Capture the cell that displays the provided text and extract its (X, Y) central coordinate. 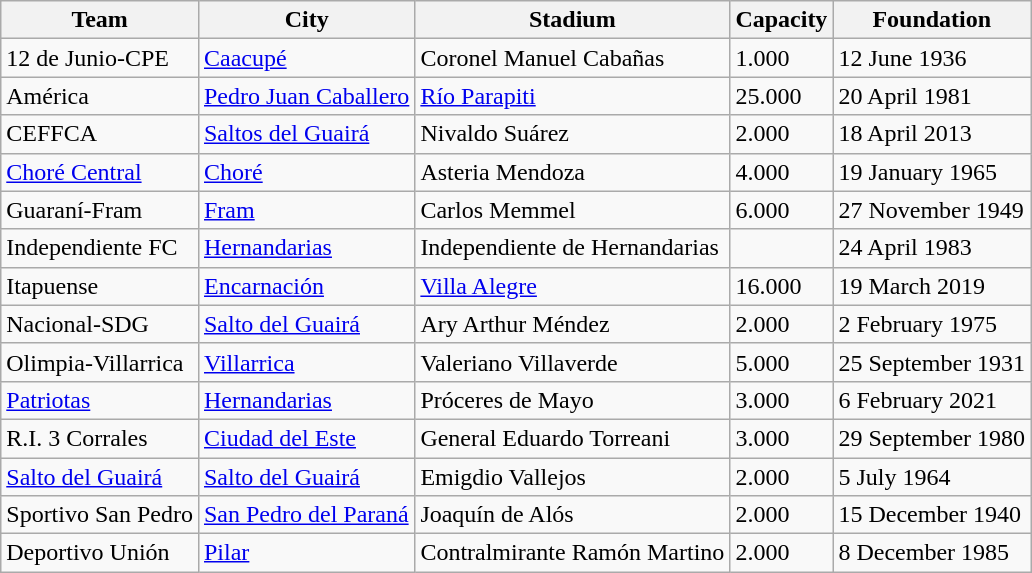
Joaquín de Alós (572, 515)
Ciudad del Este (306, 438)
Emigdio Vallejos (572, 477)
25.000 (782, 96)
Foundation (932, 20)
19 March 2019 (932, 286)
27 November 1949 (932, 210)
25 September 1931 (932, 362)
Nivaldo Suárez (572, 134)
16.000 (782, 286)
Capacity (782, 20)
Villarrica (306, 362)
City (306, 20)
R.I. 3 Corrales (100, 438)
Olimpia-Villarrica (100, 362)
29 September 1980 (932, 438)
12 de Junio-CPE (100, 58)
1.000 (782, 58)
Pedro Juan Caballero (306, 96)
Choré Central (100, 172)
5 July 1964 (932, 477)
Patriotas (100, 400)
Villa Alegre (572, 286)
Saltos del Guairá (306, 134)
20 April 1981 (932, 96)
Carlos Memmel (572, 210)
Ary Arthur Méndez (572, 324)
Guaraní-Fram (100, 210)
Coronel Manuel Cabañas (572, 58)
19 January 1965 (932, 172)
Sportivo San Pedro (100, 515)
2 February 1975 (932, 324)
4.000 (782, 172)
12 June 1936 (932, 58)
Encarnación (306, 286)
6.000 (782, 210)
Río Parapiti (572, 96)
Deportivo Unión (100, 553)
15 December 1940 (932, 515)
Caacupé (306, 58)
Fram (306, 210)
Asteria Mendoza (572, 172)
Choré (306, 172)
Independiente de Hernandarias (572, 248)
24 April 1983 (932, 248)
General Eduardo Torreani (572, 438)
Próceres de Mayo (572, 400)
6 February 2021 (932, 400)
Nacional-SDG (100, 324)
Pilar (306, 553)
5.000 (782, 362)
Independiente FC (100, 248)
América (100, 96)
San Pedro del Paraná (306, 515)
Valeriano Villaverde (572, 362)
Contralmirante Ramón Martino (572, 553)
CEFFCA (100, 134)
Stadium (572, 20)
Itapuense (100, 286)
18 April 2013 (932, 134)
Team (100, 20)
8 December 1985 (932, 553)
